Provide the [X, Y] coordinate of the cell's center where the given text is located.  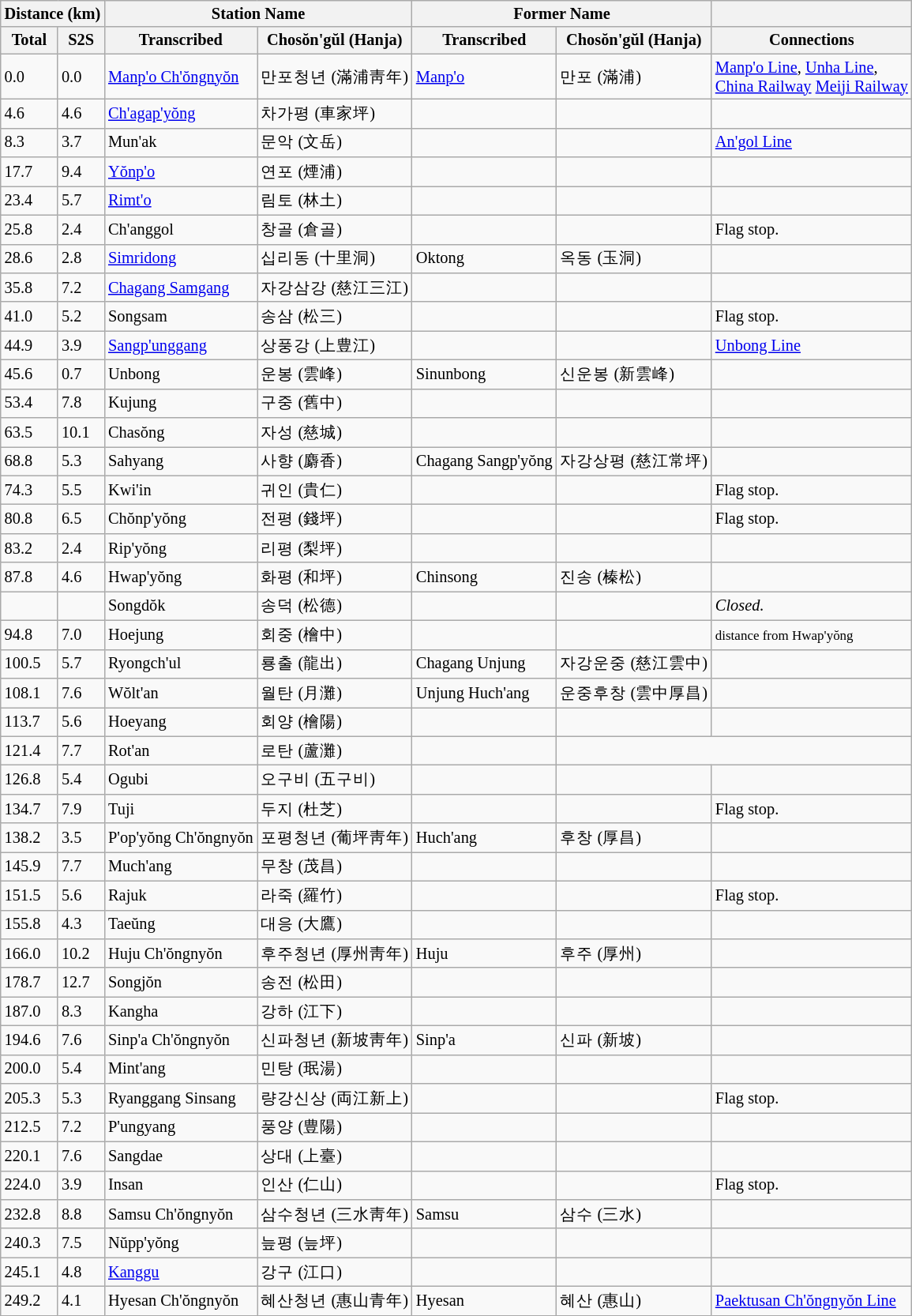
17.7 [29, 172]
108.1 [29, 692]
월탄 (月灘) [335, 692]
distance from Hwap'yŏng [812, 635]
121.4 [29, 750]
53.4 [29, 403]
Chŏnp'yŏng [180, 518]
라죽 (羅竹) [335, 896]
Rip'yŏng [180, 548]
5.2 [81, 316]
205.3 [29, 1098]
224.0 [29, 1185]
자강운중 (慈江雲中) [634, 664]
166.0 [29, 953]
신파청년 (新坡靑年) [335, 1040]
83.2 [29, 548]
Huch'ang [485, 837]
창골 (倉골) [335, 229]
Tuji [180, 809]
Total [29, 40]
두지 (杜芝) [335, 809]
240.3 [29, 1243]
Hoejung [180, 635]
Sangdae [180, 1156]
민탕 (珉湯) [335, 1070]
량강신상 (両江新上) [335, 1098]
Songdŏk [180, 605]
리평 (梨坪) [335, 548]
후주청년 (厚州靑年) [335, 953]
S2S [81, 40]
100.5 [29, 664]
Nŭpp'yŏng [180, 1243]
0.7 [81, 374]
3.5 [81, 837]
운중후창 (雲中厚昌) [634, 692]
5.5 [81, 490]
220.1 [29, 1156]
Sahyang [180, 461]
Simridong [180, 259]
차가평 (車家坪) [335, 114]
상풍강 (上豊江) [335, 346]
자강삼강 (慈江三江) [335, 288]
87.8 [29, 577]
194.6 [29, 1040]
Mint'ang [180, 1070]
문악 (文岳) [335, 142]
룡출 (龍出) [335, 664]
Oktong [485, 259]
Rimt'o [180, 201]
Manp'o Line, Unha Line,China Railway Meiji Railway [812, 77]
23.4 [29, 201]
Ryongch'ul [180, 664]
화평 (和坪) [335, 577]
송전 (松田) [335, 983]
10.2 [81, 953]
상대 (上臺) [335, 1156]
Closed. [812, 605]
Sinunbong [485, 374]
145.9 [29, 866]
Yŏnp'o [180, 172]
귀인 (貴仁) [335, 490]
245.1 [29, 1272]
Kujung [180, 403]
Songjŏn [180, 983]
Unbong Line [812, 346]
만포청년 (滿浦靑年) [335, 77]
12.7 [81, 983]
Samsu Ch'ŏngnyŏn [180, 1213]
212.5 [29, 1126]
Distance (km) [52, 13]
Hwap'yŏng [180, 577]
무창 (茂昌) [335, 866]
9.4 [81, 172]
구중 (舊中) [335, 403]
인산 (仁山) [335, 1185]
Station Name [258, 13]
7.0 [81, 635]
강구 (江口) [335, 1272]
232.8 [29, 1213]
Taeŭng [180, 924]
Chagang Sangp'yŏng [485, 461]
대응 (大鷹) [335, 924]
삼수청년 (三水靑年) [335, 1213]
Huju Ch'ŏngnyŏn [180, 953]
249.2 [29, 1300]
로탄 (蘆灘) [335, 750]
44.9 [29, 346]
Sangp'unggang [180, 346]
림토 (林土) [335, 201]
4.8 [81, 1272]
사향 (麝香) [335, 461]
Manp'o [485, 77]
Sinp'a Ch'ŏngnyŏn [180, 1040]
Sinp'a [485, 1040]
41.0 [29, 316]
Huju [485, 953]
Chasŏng [180, 433]
Chagang Unjung [485, 664]
회양 (檜陽) [335, 722]
68.8 [29, 461]
28.6 [29, 259]
Kangha [180, 1011]
10.1 [81, 433]
74.3 [29, 490]
Rajuk [180, 896]
7.5 [81, 1243]
풍양 (豊陽) [335, 1126]
신운봉 (新雲峰) [634, 374]
45.6 [29, 374]
200.0 [29, 1070]
7.9 [81, 809]
80.8 [29, 518]
십리동 (十里洞) [335, 259]
94.8 [29, 635]
포평청년 (葡坪靑年) [335, 837]
Unbong [180, 374]
126.8 [29, 779]
Unjung Huch'ang [485, 692]
155.8 [29, 924]
4.1 [81, 1300]
Insan [180, 1185]
Mun'ak [180, 142]
후주 (厚州) [634, 953]
Former Name [562, 13]
Kwi'in [180, 490]
Rot'an [180, 750]
An'gol Line [812, 142]
신파 (新坡) [634, 1040]
Ch'agap'yŏng [180, 114]
운봉 (雲峰) [335, 374]
Samsu [485, 1213]
Hyesan Ch'ŏngnyŏn [180, 1300]
옥동 (玉洞) [634, 259]
187.0 [29, 1011]
4.3 [81, 924]
P'ungyang [180, 1126]
혜산청년 (惠山青年) [335, 1300]
63.5 [29, 433]
8.8 [81, 1213]
138.2 [29, 837]
25.8 [29, 229]
만포 (滿浦) [634, 77]
송덕 (松德) [335, 605]
Manp'o Ch'ŏngnyŏn [180, 77]
전평 (錢坪) [335, 518]
6.5 [81, 518]
후창 (厚昌) [634, 837]
자강상평 (慈江常坪) [634, 461]
2.8 [81, 259]
송삼 (松三) [335, 316]
151.5 [29, 896]
강하 (江下) [335, 1011]
늪평 (늪坪) [335, 1243]
자성 (慈城) [335, 433]
진송 (榛松) [634, 577]
Much'ang [180, 866]
7.8 [81, 403]
오구비 (五구비) [335, 779]
Hoeyang [180, 722]
삼수 (三水) [634, 1213]
회중 (檜中) [335, 635]
Chinsong [485, 577]
Ryanggang Sinsang [180, 1098]
P'op'yŏng Ch'ŏngnyŏn [180, 837]
Connections [812, 40]
Wŏlt'an [180, 692]
Songsam [180, 316]
35.8 [29, 288]
113.7 [29, 722]
Ogubi [180, 779]
Chagang Samgang [180, 288]
Kanggu [180, 1272]
Hyesan [485, 1300]
Paektusan Ch'ŏngnyŏn Line [812, 1300]
134.7 [29, 809]
Ch'anggol [180, 229]
3.7 [81, 142]
혜산 (惠山) [634, 1300]
178.7 [29, 983]
연포 (煙浦) [335, 172]
